Return [x, y] of the center of cell containing provided text 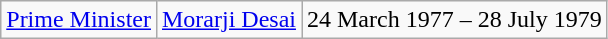
24 March 1977 – 28 July 1979 [455, 20]
Prime Minister [79, 20]
Morarji Desai [228, 20]
